From the cell containing the given text, extract its center point as [x, y] coordinate. 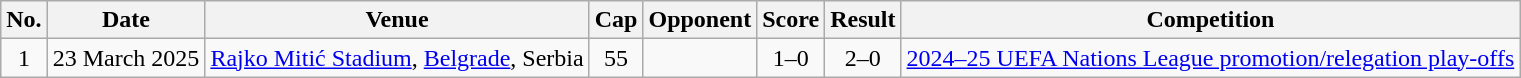
55 [616, 58]
1–0 [791, 58]
Date [126, 20]
Opponent [700, 20]
No. [24, 20]
Venue [397, 20]
23 March 2025 [126, 58]
Competition [1210, 20]
Rajko Mitić Stadium, Belgrade, Serbia [397, 58]
2024–25 UEFA Nations League promotion/relegation play-offs [1210, 58]
2–0 [863, 58]
1 [24, 58]
Score [791, 20]
Cap [616, 20]
Result [863, 20]
